Find where the given text appears and provide that cell's center as [x, y] coordinate. 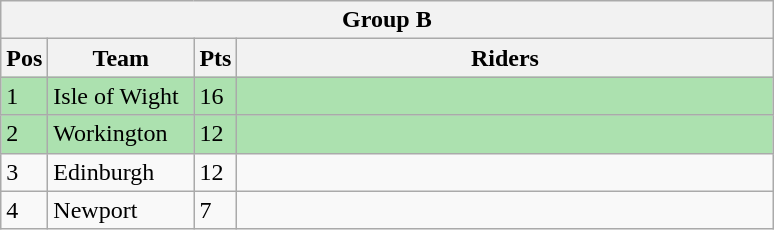
3 [24, 172]
7 [216, 210]
Team [121, 58]
1 [24, 96]
4 [24, 210]
Edinburgh [121, 172]
16 [216, 96]
Riders [505, 58]
Pos [24, 58]
Pts [216, 58]
Group B [387, 20]
Isle of Wight [121, 96]
Workington [121, 134]
Newport [121, 210]
2 [24, 134]
